For the text-containing cell, return its midpoint in [X, Y] coordinate format. 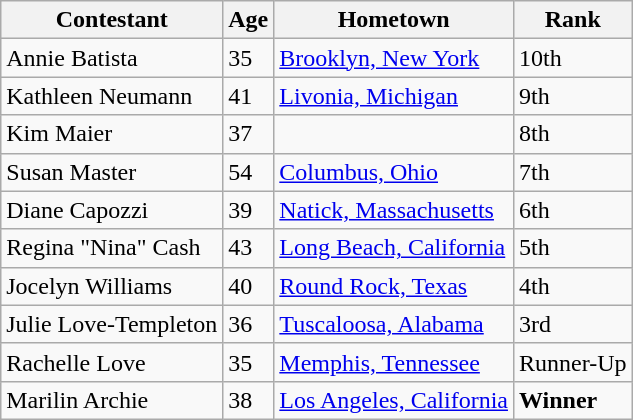
Natick, Massachusetts [394, 210]
36 [248, 324]
Brooklyn, New York [394, 58]
8th [572, 134]
Runner-Up [572, 362]
Annie Batista [112, 58]
9th [572, 96]
Tuscaloosa, Alabama [394, 324]
Kathleen Neumann [112, 96]
38 [248, 400]
37 [248, 134]
Kim Maier [112, 134]
Columbus, Ohio [394, 172]
Diane Capozzi [112, 210]
Contestant [112, 20]
54 [248, 172]
41 [248, 96]
Rank [572, 20]
Livonia, Michigan [394, 96]
3rd [572, 324]
6th [572, 210]
Round Rock, Texas [394, 286]
Age [248, 20]
5th [572, 248]
Julie Love-Templeton [112, 324]
7th [572, 172]
Susan Master [112, 172]
10th [572, 58]
Regina "Nina" Cash [112, 248]
Memphis, Tennessee [394, 362]
Marilin Archie [112, 400]
4th [572, 286]
39 [248, 210]
Winner [572, 400]
43 [248, 248]
Los Angeles, California [394, 400]
Rachelle Love [112, 362]
Hometown [394, 20]
40 [248, 286]
Jocelyn Williams [112, 286]
Long Beach, California [394, 248]
